Determine the (x, y) coordinate at the center of the cell enclosing the given text.  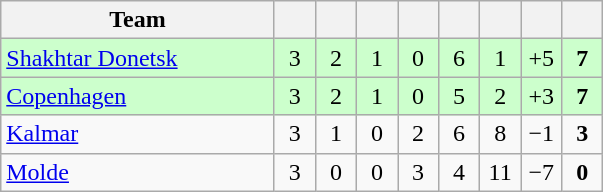
+3 (542, 96)
Copenhagen (138, 96)
Kalmar (138, 134)
4 (460, 172)
Team (138, 20)
Molde (138, 172)
+5 (542, 58)
11 (500, 172)
5 (460, 96)
−1 (542, 134)
−7 (542, 172)
Shakhtar Donetsk (138, 58)
8 (500, 134)
